Detect which cell encompasses the target text, then output its (X, Y) center coordinate. 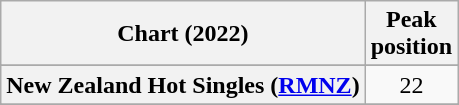
Peakposition (411, 34)
Chart (2022) (183, 34)
22 (411, 85)
New Zealand Hot Singles (RMNZ) (183, 85)
